Output the [x, y] coordinate of the center of the cell containing the given text.  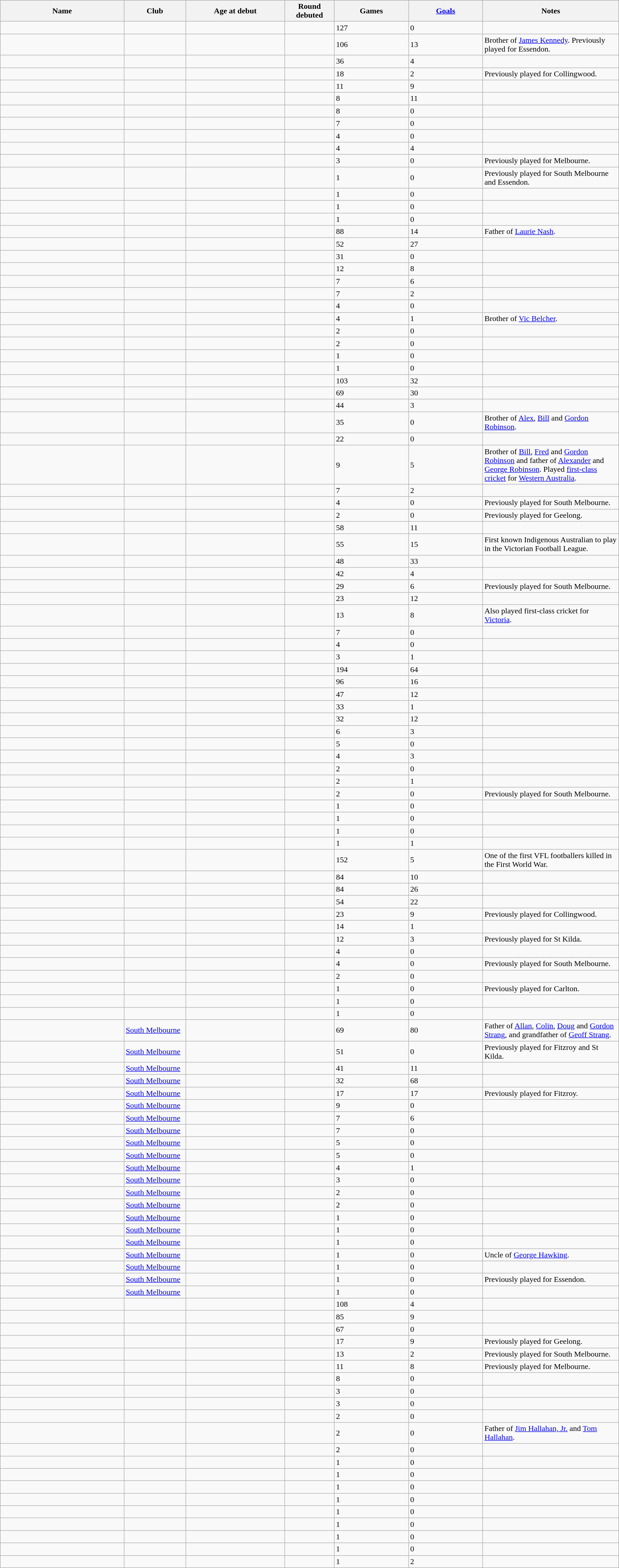
Round debuted [309, 11]
10 [445, 877]
16 [445, 682]
67 [372, 1329]
Father of Allan, Colin, Doug and Gordon Strang, and grandfather of Geoff Strang. [550, 1030]
Name [62, 11]
106 [372, 44]
Uncle of George Hawking. [550, 1254]
Previously played for Carlton. [550, 989]
51 [372, 1051]
42 [372, 574]
26 [445, 889]
Goals [445, 11]
Brother of Bill, Fred and Gordon Robinson and father of Alexander and George Robinson. Played first-class cricket for Western Australia. [550, 465]
Games [372, 11]
55 [372, 544]
Brother of James Kennedy. Previously played for Essendon. [550, 44]
Brother of Vic Belcher. [550, 318]
Club [155, 11]
Father of Laurie Nash. [550, 232]
64 [445, 669]
Brother of Alex, Bill and Gordon Robinson. [550, 422]
30 [445, 393]
44 [372, 406]
27 [445, 244]
108 [372, 1304]
18 [372, 74]
15 [445, 544]
152 [372, 860]
103 [372, 381]
54 [372, 902]
Previously played for Essendon. [550, 1280]
47 [372, 694]
Notes [550, 11]
Also played first-class cricket for Victoria. [550, 615]
Age at debut [235, 11]
80 [445, 1030]
194 [372, 669]
First known Indigenous Australian to play in the Victorian Football League. [550, 544]
Previously played for Fitzroy and St Kilda. [550, 1051]
One of the first VFL footballers killed in the First World War. [550, 860]
35 [372, 422]
88 [372, 232]
36 [372, 61]
31 [372, 256]
52 [372, 244]
Previously played for St Kilda. [550, 939]
41 [372, 1068]
127 [372, 28]
96 [372, 682]
68 [445, 1081]
48 [372, 561]
29 [372, 586]
Previously played for South Melbourne and Essendon. [550, 177]
85 [372, 1317]
58 [372, 528]
Father of Jim Hallahan, Jr. and Tom Hallahan. [550, 1433]
Previously played for Fitzroy. [550, 1093]
